Identify which cell holds the provided text, then report its [x, y] central coordinate. 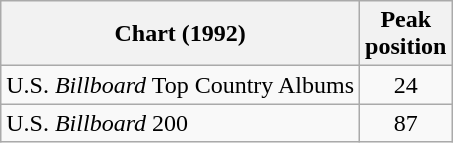
U.S. Billboard 200 [180, 123]
24 [406, 85]
Peakposition [406, 34]
U.S. Billboard Top Country Albums [180, 85]
Chart (1992) [180, 34]
87 [406, 123]
